Determine the [X, Y] coordinate at the center of the cell enclosing the given text.  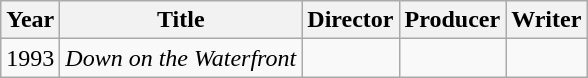
Title [181, 20]
Producer [452, 20]
1993 [30, 58]
Year [30, 20]
Writer [546, 20]
Director [350, 20]
Down on the Waterfront [181, 58]
